For the text-containing cell, return its midpoint in [X, Y] coordinate format. 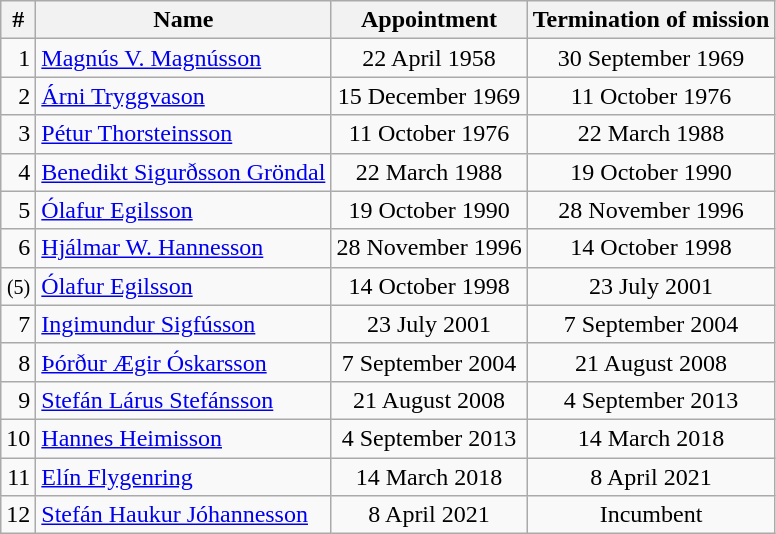
Elín Flygenring [184, 477]
(5) [18, 286]
Þórður Ægir Óskarsson [184, 362]
Ingimundur Sigfússon [184, 324]
22 April 1958 [429, 58]
Hannes Heimisson [184, 438]
Termination of mission [651, 20]
Árni Tryggvason [184, 96]
Stefán Lárus Stefánsson [184, 400]
Appointment [429, 20]
Pétur Thorsteinsson [184, 134]
Hjálmar W. Hannesson [184, 248]
2 [18, 96]
11 [18, 477]
6 [18, 248]
Magnús V. Magnússon [184, 58]
4 [18, 172]
8 [18, 362]
Benedikt Sigurðsson Gröndal [184, 172]
9 [18, 400]
3 [18, 134]
Stefán Haukur Jóhannesson [184, 515]
15 December 1969 [429, 96]
Name [184, 20]
7 [18, 324]
Incumbent [651, 515]
10 [18, 438]
12 [18, 515]
5 [18, 210]
# [18, 20]
1 [18, 58]
30 September 1969 [651, 58]
